Return [X, Y] of the center of cell containing provided text 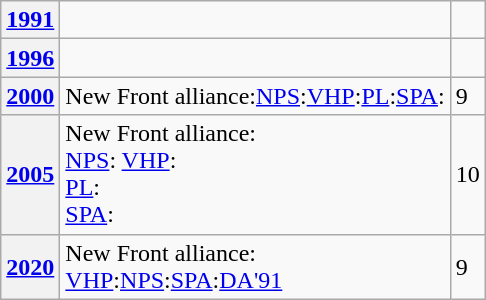
1996 [30, 58]
2000 [30, 96]
New Front alliance:VHP:NPS:SPA:DA'91 [255, 266]
New Front alliance:NPS:VHP:PL:SPA: [255, 96]
New Front alliance:NPS: VHP:PL:SPA: [255, 174]
1991 [30, 20]
10 [468, 174]
2020 [30, 266]
2005 [30, 174]
